Determine the (x, y) coordinate at the center of the cell enclosing the given text.  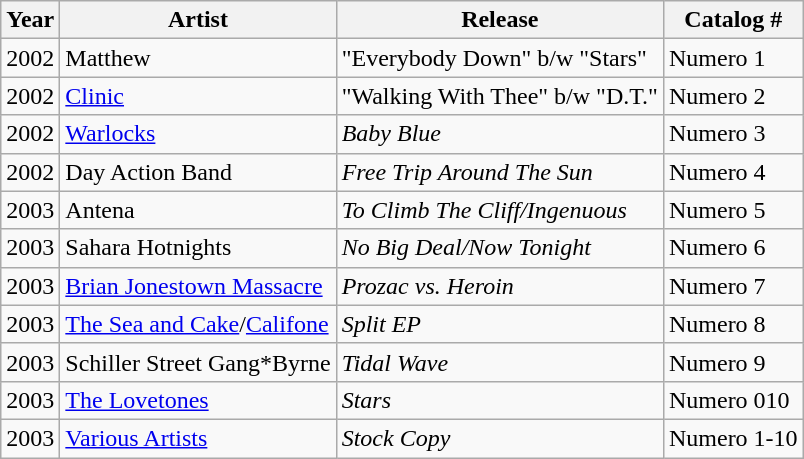
No Big Deal/Now Tonight (500, 248)
Numero 6 (733, 248)
Schiller Street Gang*Byrne (198, 362)
Matthew (198, 58)
Day Action Band (198, 172)
Stars (500, 400)
Release (500, 20)
Numero 010 (733, 400)
Numero 4 (733, 172)
Antena (198, 210)
Artist (198, 20)
"Walking With Thee" b/w "D.T." (500, 96)
Split EP (500, 324)
Numero 1-10 (733, 438)
Stock Copy (500, 438)
Free Trip Around The Sun (500, 172)
Numero 3 (733, 134)
Numero 2 (733, 96)
The Sea and Cake/Califone (198, 324)
Brian Jonestown Massacre (198, 286)
Year (30, 20)
Numero 9 (733, 362)
Sahara Hotnights (198, 248)
Numero 1 (733, 58)
Prozac vs. Heroin (500, 286)
To Climb The Cliff/Ingenuous (500, 210)
Clinic (198, 96)
Various Artists (198, 438)
Numero 8 (733, 324)
Numero 5 (733, 210)
Tidal Wave (500, 362)
The Lovetones (198, 400)
Catalog # (733, 20)
Baby Blue (500, 134)
Warlocks (198, 134)
Numero 7 (733, 286)
"Everybody Down" b/w "Stars" (500, 58)
